Detect which cell encompasses the target text, then output its [x, y] center coordinate. 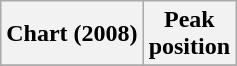
Peakposition [189, 34]
Chart (2008) [72, 34]
